Determine the [X, Y] coordinate at the center of the cell enclosing the given text.  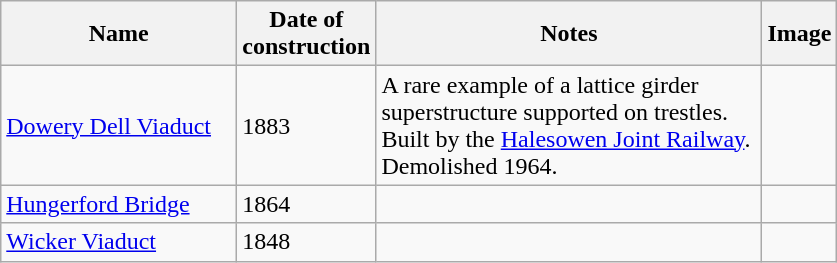
1883 [306, 126]
Dowery Dell Viaduct [119, 126]
1848 [306, 242]
A rare example of a lattice girder superstructure supported on trestles. Built by the Halesowen Joint Railway. Demolished 1964. [569, 126]
Wicker Viaduct [119, 242]
Image [800, 34]
Name [119, 34]
Notes [569, 34]
Hungerford Bridge [119, 204]
Date ofconstruction [306, 34]
1864 [306, 204]
